Determine the [x, y] coordinate at the center of the cell enclosing the given text.  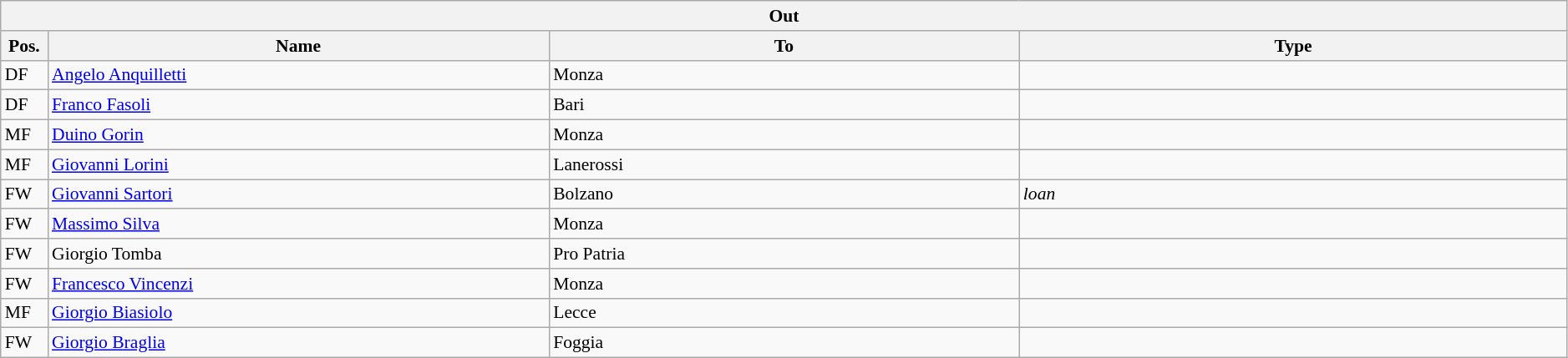
Giorgio Braglia [298, 343]
Franco Fasoli [298, 105]
loan [1293, 194]
Pro Patria [784, 254]
Francesco Vincenzi [298, 284]
Lecce [784, 313]
Name [298, 46]
Pos. [24, 46]
Giorgio Biasiolo [298, 313]
Lanerossi [784, 164]
Angelo Anquilletti [298, 75]
Giorgio Tomba [298, 254]
Massimo Silva [298, 224]
Bari [784, 105]
Bolzano [784, 194]
Foggia [784, 343]
Type [1293, 46]
To [784, 46]
Duino Gorin [298, 135]
Giovanni Lorini [298, 164]
Giovanni Sartori [298, 194]
Out [784, 16]
